From the cell containing the given text, extract its center point as [X, Y] coordinate. 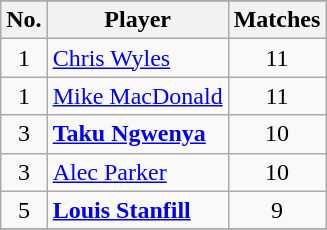
9 [277, 210]
Chris Wyles [138, 58]
Mike MacDonald [138, 96]
Matches [277, 20]
Louis Stanfill [138, 210]
Alec Parker [138, 172]
Taku Ngwenya [138, 134]
Player [138, 20]
No. [24, 20]
5 [24, 210]
